Scan for the cell matching the given text and deliver its (X, Y) coordinate at center. 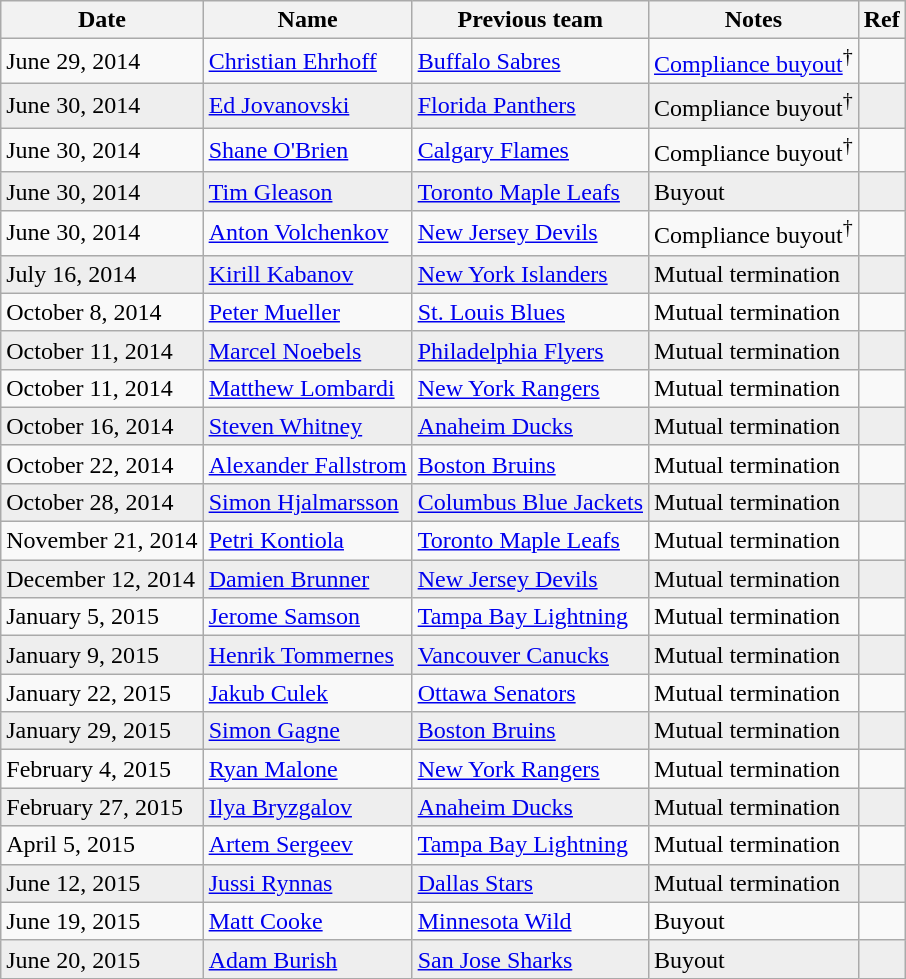
Anton Volchenkov (308, 234)
Ref (882, 20)
Date (102, 20)
Simon Hjalmarsson (308, 502)
Matt Cooke (308, 921)
October 28, 2014 (102, 502)
June 12, 2015 (102, 883)
Jerome Samson (308, 617)
Ryan Malone (308, 769)
Name (308, 20)
October 22, 2014 (102, 464)
Marcel Noebels (308, 350)
June 29, 2014 (102, 62)
St. Louis Blues (530, 312)
San Jose Sharks (530, 959)
February 27, 2015 (102, 807)
Kirill Kabanov (308, 274)
Damien Brunner (308, 579)
Florida Panthers (530, 106)
April 5, 2015 (102, 845)
Simon Gagne (308, 731)
Matthew Lombardi (308, 388)
Columbus Blue Jackets (530, 502)
Dallas Stars (530, 883)
Minnesota Wild (530, 921)
January 22, 2015 (102, 693)
Ilya Bryzgalov (308, 807)
Jussi Rynnas (308, 883)
Vancouver Canucks (530, 655)
Steven Whitney (308, 426)
Henrik Tommernes (308, 655)
Previous team (530, 20)
November 21, 2014 (102, 541)
Ed Jovanovski (308, 106)
Calgary Flames (530, 150)
Buffalo Sabres (530, 62)
October 16, 2014 (102, 426)
January 9, 2015 (102, 655)
Notes (754, 20)
February 4, 2015 (102, 769)
Peter Mueller (308, 312)
October 8, 2014 (102, 312)
July 16, 2014 (102, 274)
January 5, 2015 (102, 617)
June 19, 2015 (102, 921)
New York Islanders (530, 274)
January 29, 2015 (102, 731)
Philadelphia Flyers (530, 350)
Christian Ehrhoff (308, 62)
Adam Burish (308, 959)
Ottawa Senators (530, 693)
Tim Gleason (308, 191)
Jakub Culek (308, 693)
Alexander Fallstrom (308, 464)
Artem Sergeev (308, 845)
Petri Kontiola (308, 541)
Shane O'Brien (308, 150)
December 12, 2014 (102, 579)
June 20, 2015 (102, 959)
